Detect which cell encompasses the target text, then output its [X, Y] center coordinate. 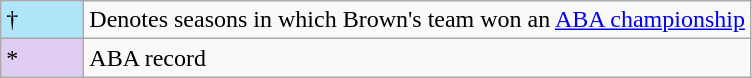
ABA record [418, 58]
Denotes seasons in which Brown's team won an ABA championship [418, 20]
† [42, 20]
* [42, 58]
